Extract the (X, Y) coordinate from the center of the cell holding the provided text.  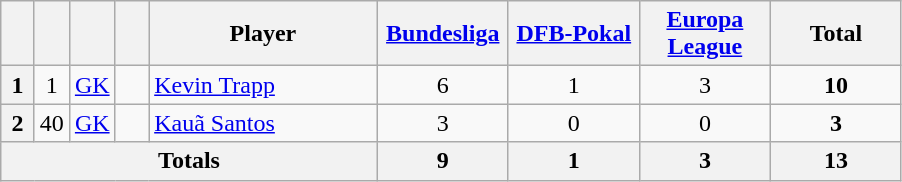
DFB-Pokal (574, 34)
2 (18, 123)
Europa League (704, 34)
Kevin Trapp (264, 85)
Player (264, 34)
10 (836, 85)
40 (52, 123)
Totals (189, 161)
Kauã Santos (264, 123)
Total (836, 34)
6 (442, 85)
9 (442, 161)
13 (836, 161)
Bundesliga (442, 34)
